From the cell containing the given text, extract its center point as [X, Y] coordinate. 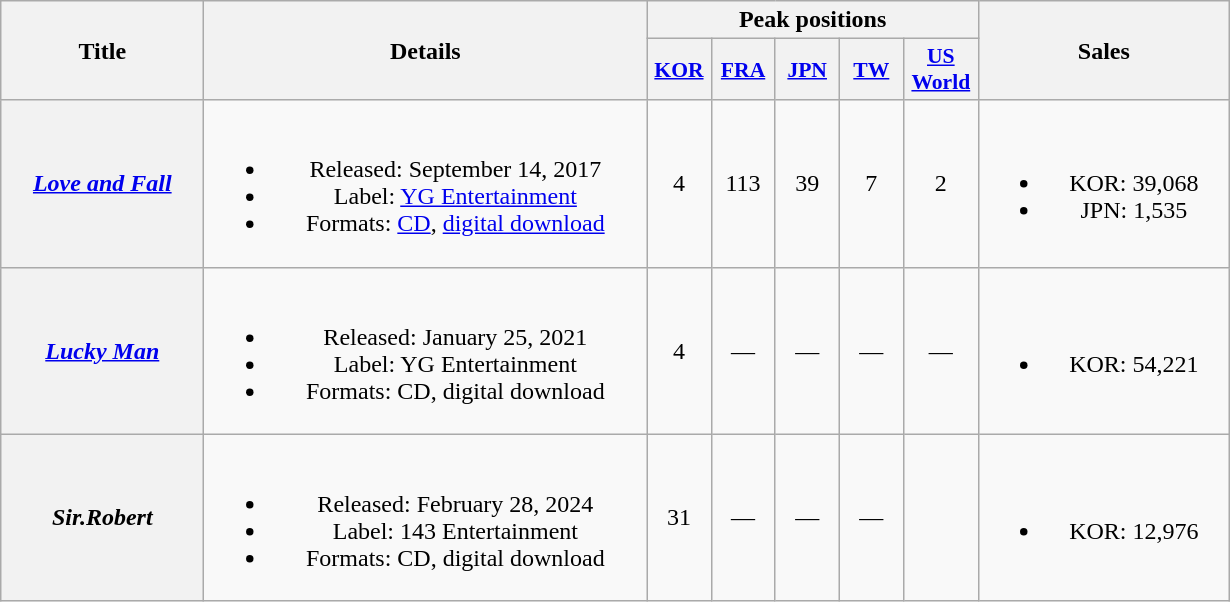
KOR: 39,068JPN: 1,535 [1104, 184]
39 [807, 184]
Sales [1104, 50]
Lucky Man [102, 350]
113 [743, 184]
31 [679, 518]
KOR: 12,976 [1104, 518]
Peak positions [812, 20]
JPN [807, 70]
7 [871, 184]
Title [102, 50]
Sir.Robert [102, 518]
FRA [743, 70]
2 [940, 184]
KOR: 54,221 [1104, 350]
Released: September 14, 2017Label: YG EntertainmentFormats: CD, digital download [426, 184]
Details [426, 50]
KOR [679, 70]
Love and Fall [102, 184]
Released: February 28, 2024Label: 143 EntertainmentFormats: CD, digital download [426, 518]
USWorld [940, 70]
TW [871, 70]
Released: January 25, 2021Label: YG EntertainmentFormats: CD, digital download [426, 350]
